Capture the cell that displays the provided text and extract its (x, y) central coordinate. 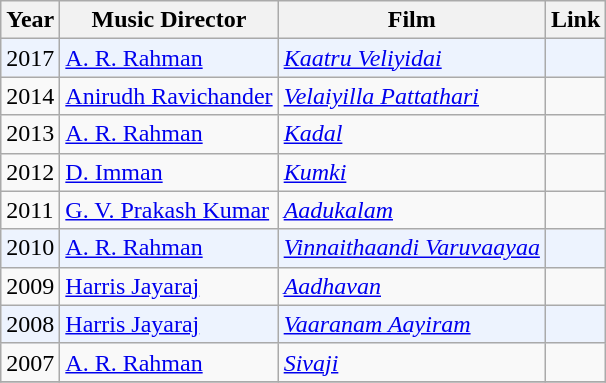
G. V. Prakash Kumar (169, 210)
Velaiyilla Pattathari (412, 96)
Kumki (412, 172)
Year (30, 20)
Kaatru Veliyidai (412, 58)
Vaaranam Aayiram (412, 324)
2012 (30, 172)
2014 (30, 96)
Link (575, 20)
2017 (30, 58)
2011 (30, 210)
2008 (30, 324)
2010 (30, 248)
Vinnaithaandi Varuvaayaa (412, 248)
2007 (30, 362)
Aadhavan (412, 286)
Anirudh Ravichander (169, 96)
2009 (30, 286)
D. Imman (169, 172)
Film (412, 20)
Kadal (412, 134)
Sivaji (412, 362)
2013 (30, 134)
Aadukalam (412, 210)
Music Director (169, 20)
